Extract the [X, Y] coordinate from the center of the cell holding the provided text.  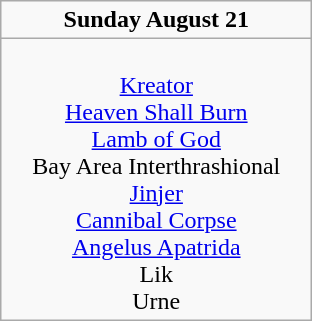
Sunday August 21 [156, 20]
KreatorHeaven Shall BurnLamb of GodBay Area InterthrashionalJinjerCannibal CorpseAngelus ApatridaLikUrne [156, 180]
